From the cell containing the given text, extract its center point as [x, y] coordinate. 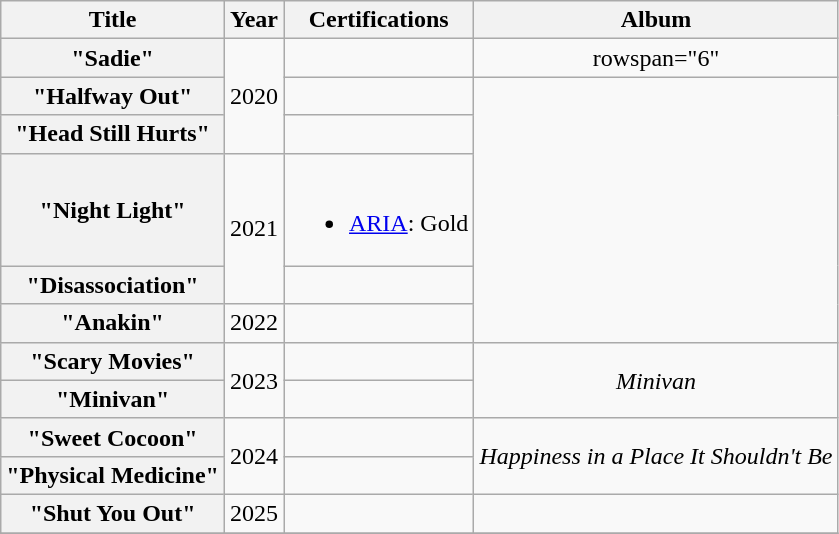
ARIA: Gold [379, 210]
Minivan [656, 380]
"Sweet Cocoon" [113, 437]
"Halfway Out" [113, 96]
"Minivan" [113, 399]
2023 [254, 380]
Title [113, 20]
Certifications [379, 20]
rowspan="6" [656, 58]
2020 [254, 96]
"Disassociation" [113, 285]
"Night Light" [113, 210]
"Physical Medicine" [113, 475]
"Head Still Hurts" [113, 134]
2025 [254, 513]
2024 [254, 456]
Year [254, 20]
"Anakin" [113, 323]
"Sadie" [113, 58]
Album [656, 20]
Happiness in a Place It Shouldn't Be [656, 456]
"Scary Movies" [113, 361]
2021 [254, 228]
"Shut You Out" [113, 513]
2022 [254, 323]
